Search for the cell housing the specified text and yield its (x, y) center coordinate. 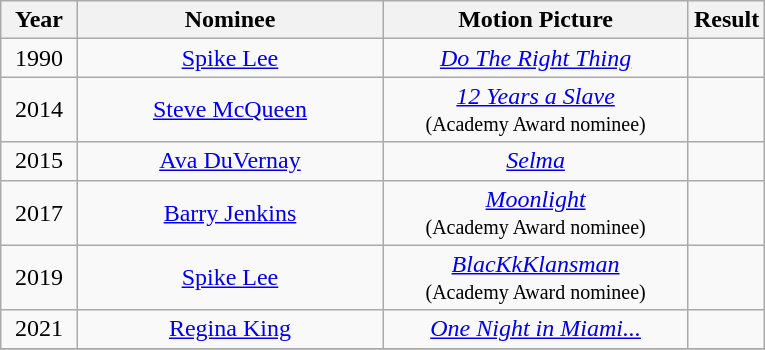
2017 (39, 212)
Nominee (230, 20)
Year (39, 20)
Barry Jenkins (230, 212)
2015 (39, 161)
Motion Picture (536, 20)
1990 (39, 58)
12 Years a Slave(Academy Award nominee) (536, 110)
Selma (536, 161)
One Night in Miami... (536, 329)
BlacKkKlansman(Academy Award nominee) (536, 278)
2014 (39, 110)
Ava DuVernay (230, 161)
Steve McQueen (230, 110)
Regina King (230, 329)
2019 (39, 278)
Do The Right Thing (536, 58)
Moonlight(Academy Award nominee) (536, 212)
Result (726, 20)
2021 (39, 329)
